Return the (X, Y) coordinate for the center point of the cell that contains the specified text.  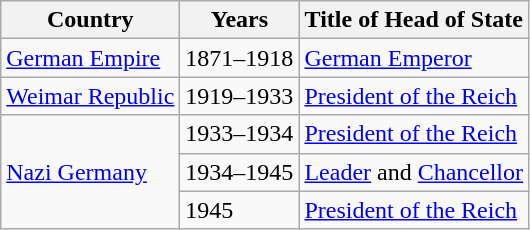
Title of Head of State (414, 20)
1945 (240, 210)
German Empire (90, 58)
Weimar Republic (90, 96)
German Emperor (414, 58)
Country (90, 20)
1919–1933 (240, 96)
Years (240, 20)
1871–1918 (240, 58)
Nazi Germany (90, 172)
1934–1945 (240, 172)
Leader and Chancellor (414, 172)
1933–1934 (240, 134)
